Identify which cell holds the provided text, then report its [x, y] central coordinate. 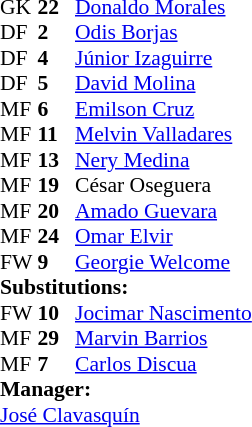
Nery Medina [164, 160]
Melvin Valladares [164, 135]
Georgie Welcome [164, 262]
29 [57, 339]
Emilson Cruz [164, 109]
Odis Borjas [164, 33]
10 [57, 313]
5 [57, 83]
David Molina [164, 83]
24 [57, 237]
Júnior Izaguirre [164, 58]
Jocimar Nascimento [164, 313]
Substitutions: [126, 287]
9 [57, 262]
11 [57, 135]
Carlos Discua [164, 364]
César Oseguera [164, 185]
Marvin Barrios [164, 339]
6 [57, 109]
19 [57, 185]
13 [57, 160]
4 [57, 58]
2 [57, 33]
Amado Guevara [164, 211]
20 [57, 211]
7 [57, 364]
Manager: [126, 389]
Omar Elvir [164, 237]
